Return [x, y] of the center of cell containing provided text 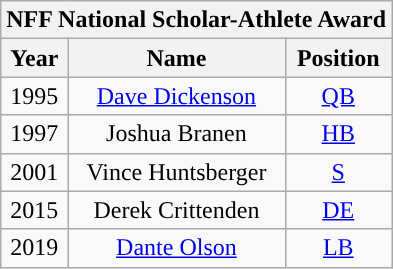
HB [338, 134]
LB [338, 248]
DE [338, 210]
Name [176, 58]
NFF National Scholar-Athlete Award [196, 20]
1995 [34, 96]
2019 [34, 248]
2001 [34, 172]
Vince Huntsberger [176, 172]
QB [338, 96]
Dante Olson [176, 248]
S [338, 172]
Dave Dickenson [176, 96]
Year [34, 58]
2015 [34, 210]
Derek Crittenden [176, 210]
Joshua Branen [176, 134]
Position [338, 58]
1997 [34, 134]
